Find where the given text appears and provide that cell's center as (X, Y) coordinate. 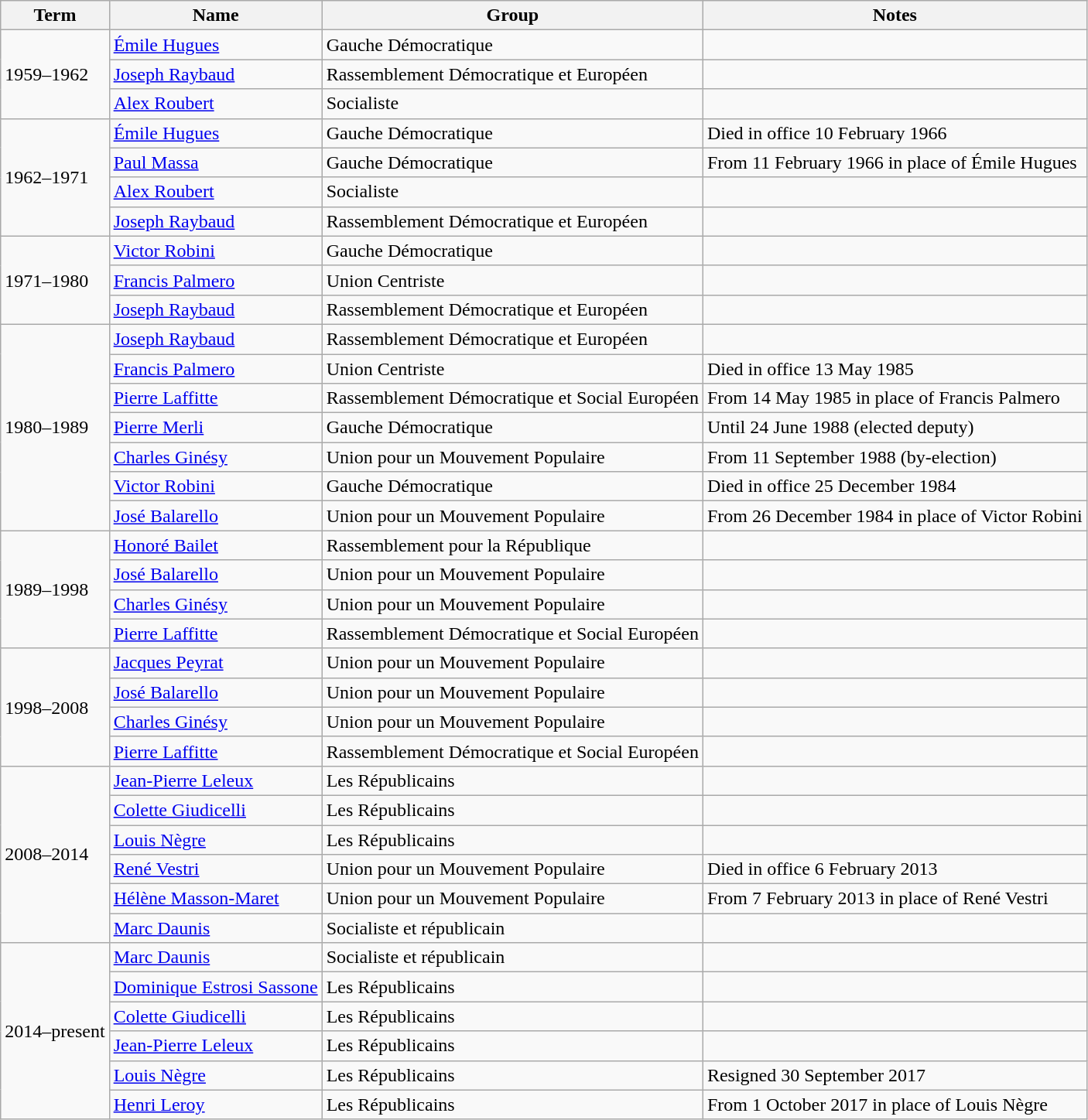
Died in office 6 February 2013 (895, 869)
From 14 May 1985 in place of Francis Palmero (895, 398)
René Vestri (215, 869)
Died in office 25 December 1984 (895, 487)
Pierre Merli (215, 428)
Until 24 June 1988 (elected deputy) (895, 428)
Name (215, 15)
Honoré Bailet (215, 545)
2008–2014 (55, 854)
1971–1980 (55, 280)
Hélène Masson-Maret (215, 899)
Jacques Peyrat (215, 663)
From 26 December 1984 in place of Victor Robini (895, 516)
1998–2008 (55, 707)
From 7 February 2013 in place of René Vestri (895, 899)
From 11 February 1966 in place of Émile Hugues (895, 162)
From 11 September 1988 (by-election) (895, 457)
Died in office 13 May 1985 (895, 369)
1959–1962 (55, 74)
Died in office 10 February 1966 (895, 133)
Term (55, 15)
Henri Leroy (215, 1105)
1980–1989 (55, 427)
1962–1971 (55, 177)
Notes (895, 15)
Dominique Estrosi Sassone (215, 987)
Paul Massa (215, 162)
From 1 October 2017 in place of Louis Nègre (895, 1105)
2014–present (55, 1031)
Group (512, 15)
Resigned 30 September 2017 (895, 1075)
1989–1998 (55, 589)
Rassemblement pour la République (512, 545)
